Find where the given text appears and provide that cell's center as (X, Y) coordinate. 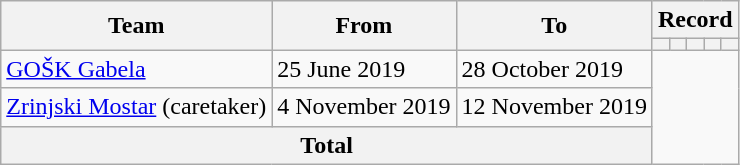
From (364, 26)
Team (136, 26)
Zrinjski Mostar (caretaker) (136, 107)
25 June 2019 (364, 69)
To (554, 26)
4 November 2019 (364, 107)
Record (695, 20)
Total (327, 145)
28 October 2019 (554, 69)
GOŠK Gabela (136, 69)
12 November 2019 (554, 107)
